Provide the [x, y] coordinate of the cell's center where the given text is located.  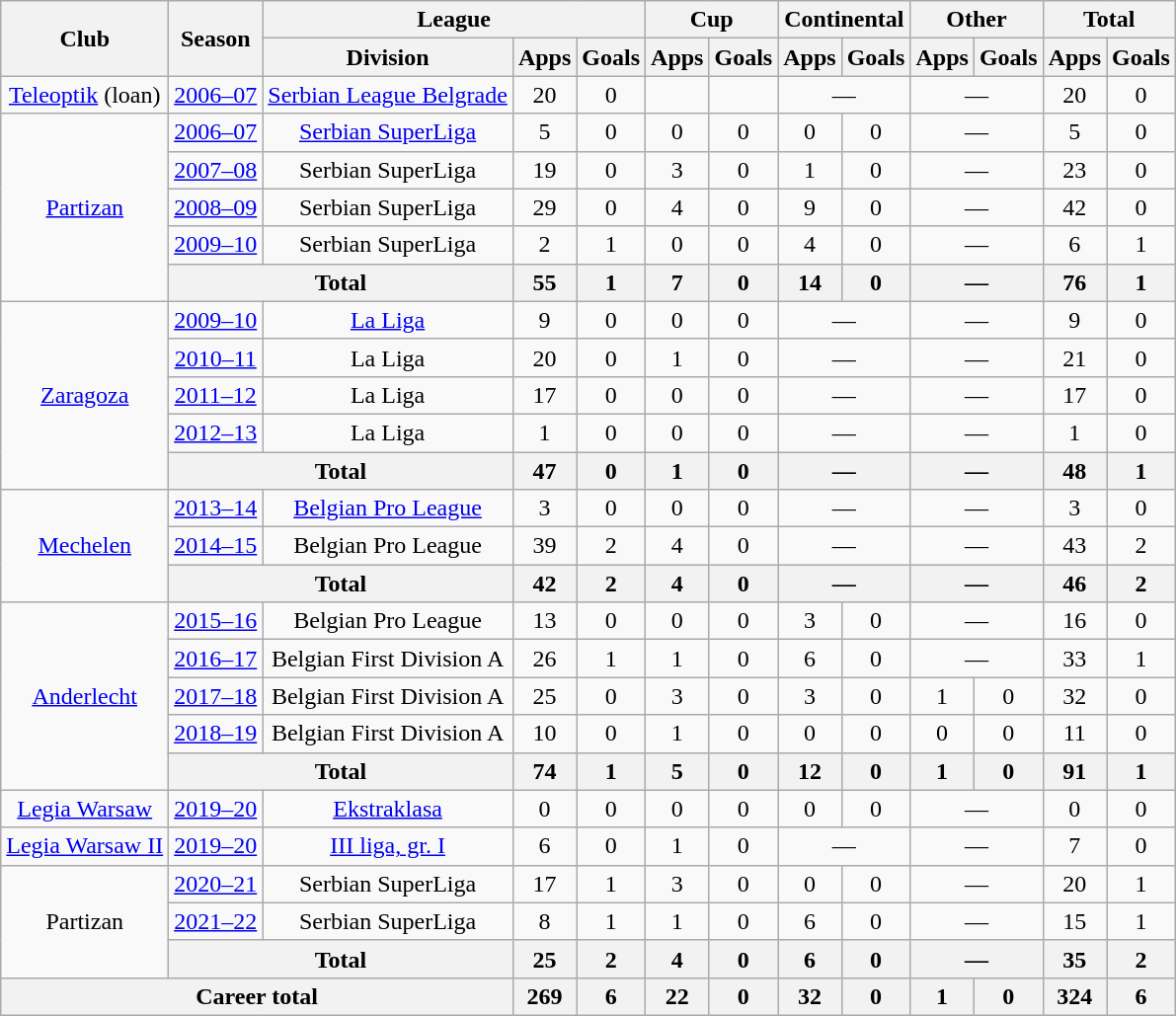
2012–13 [215, 432]
269 [544, 996]
2008–09 [215, 207]
21 [1074, 357]
12 [810, 771]
Career total [257, 996]
Anderlecht [85, 696]
35 [1074, 959]
2021–22 [215, 921]
91 [1074, 771]
47 [544, 471]
2017–18 [215, 696]
22 [677, 996]
16 [1074, 621]
76 [1074, 282]
Other [977, 20]
Season [215, 39]
48 [1074, 471]
19 [544, 170]
29 [544, 207]
Cup [712, 20]
Legia Warsaw [85, 809]
III liga, gr. I [388, 846]
23 [1074, 170]
Continental [844, 20]
10 [544, 734]
Division [388, 57]
2007–08 [215, 170]
2018–19 [215, 734]
55 [544, 282]
324 [1074, 996]
13 [544, 621]
2016–17 [215, 659]
2011–12 [215, 395]
2014–15 [215, 546]
Club [85, 39]
Mechelen [85, 546]
26 [544, 659]
43 [1074, 546]
Serbian League Belgrade [388, 95]
Zaragoza [85, 395]
74 [544, 771]
2020–21 [215, 884]
46 [1074, 584]
33 [1074, 659]
Legia Warsaw II [85, 846]
11 [1074, 734]
Ekstraklasa [388, 809]
39 [544, 546]
2010–11 [215, 357]
League [454, 20]
14 [810, 282]
Teleoptik (loan) [85, 95]
15 [1074, 921]
2015–16 [215, 621]
2013–14 [215, 508]
8 [544, 921]
